Find where the given text appears and provide that cell's center as (X, Y) coordinate. 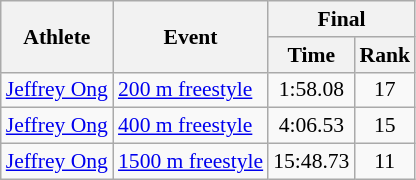
Athlete (57, 36)
4:06.53 (311, 126)
200 m freestyle (190, 90)
Time (311, 55)
Final (342, 19)
17 (384, 90)
15:48.73 (311, 162)
1500 m freestyle (190, 162)
1:58.08 (311, 90)
400 m freestyle (190, 126)
Rank (384, 55)
Event (190, 36)
11 (384, 162)
15 (384, 126)
